Extract the [X, Y] coordinate from the center of the cell holding the provided text.  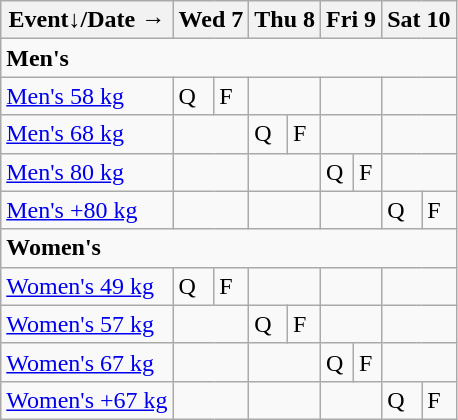
Sat 10 [419, 20]
Event↓/Date → [87, 20]
Women's 57 kg [87, 324]
Thu 8 [285, 20]
Men's +80 kg [87, 210]
Wed 7 [211, 20]
Men's 68 kg [87, 134]
Fri 9 [352, 20]
Men's [228, 58]
Women's [228, 248]
Women's 49 kg [87, 286]
Men's 80 kg [87, 172]
Women's +67 kg [87, 400]
Women's 67 kg [87, 362]
Men's 58 kg [87, 96]
